Return the (X, Y) coordinate for the center point of the cell that contains the specified text.  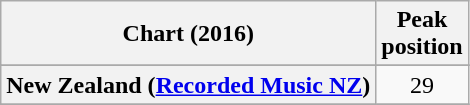
New Zealand (Recorded Music NZ) (188, 85)
29 (422, 85)
Peakposition (422, 34)
Chart (2016) (188, 34)
